Locate the cell with the specified text and output its (X, Y) center coordinate. 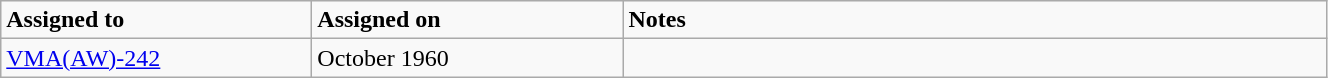
Assigned on (468, 20)
Assigned to (156, 20)
VMA(AW)-242 (156, 58)
Notes (975, 20)
October 1960 (468, 58)
